Detect which cell encompasses the target text, then output its [x, y] center coordinate. 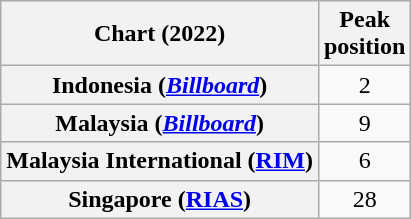
Singapore (RIAS) [160, 199]
6 [364, 161]
Malaysia International (RIM) [160, 161]
Indonesia (Billboard) [160, 85]
Chart (2022) [160, 34]
2 [364, 85]
Peakposition [364, 34]
9 [364, 123]
28 [364, 199]
Malaysia (Billboard) [160, 123]
